For the text-containing cell, return its midpoint in [X, Y] coordinate format. 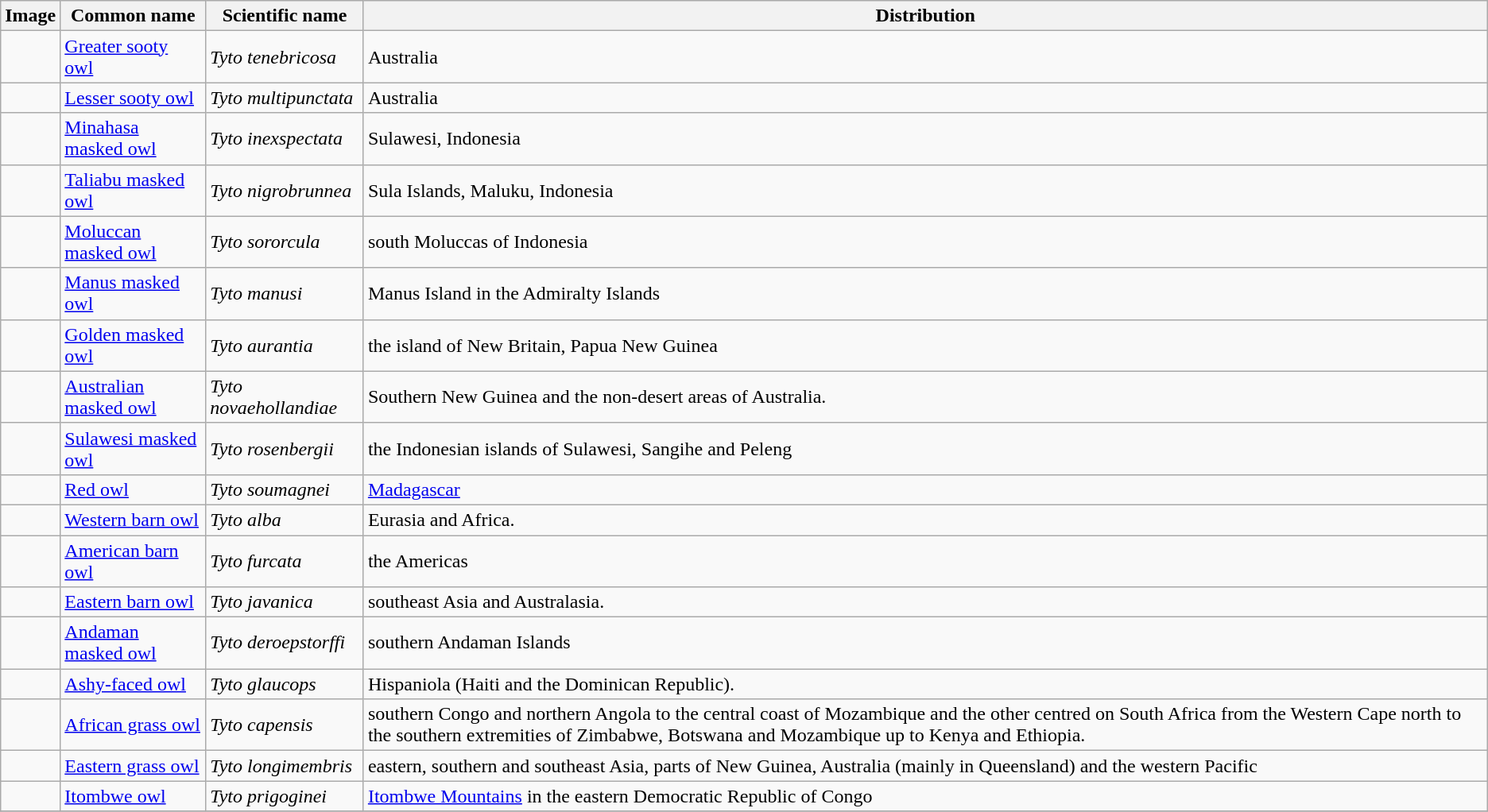
Tyto aurantia [285, 345]
Greater sooty owl [134, 57]
Taliabu masked owl [134, 191]
Image [30, 16]
southeast Asia and Australasia. [925, 602]
Tyto nigrobrunnea [285, 191]
Red owl [134, 489]
Itombwe Mountains in the eastern Democratic Republic of Congo [925, 796]
Distribution [925, 16]
Tyto alba [285, 520]
Eastern grass owl [134, 766]
Tyto tenebricosa [285, 57]
Scientific name [285, 16]
Andaman masked owl [134, 644]
the island of New Britain, Papua New Guinea [925, 345]
Madagascar [925, 489]
Sula Islands, Maluku, Indonesia [925, 191]
south Moluccas of Indonesia [925, 242]
Tyto prigoginei [285, 796]
the Americas [925, 561]
Manus Island in the Admiralty Islands [925, 294]
Tyto javanica [285, 602]
Manus masked owl [134, 294]
Western barn owl [134, 520]
Hispaniola (Haiti and the Dominican Republic). [925, 684]
Tyto inexspectata [285, 138]
Sulawesi masked owl [134, 448]
Tyto glaucops [285, 684]
Common name [134, 16]
Eurasia and Africa. [925, 520]
Tyto capensis [285, 725]
Tyto furcata [285, 561]
the Indonesian islands of Sulawesi, Sangihe and Peleng [925, 448]
Moluccan masked owl [134, 242]
Itombwe owl [134, 796]
Eastern barn owl [134, 602]
Tyto rosenbergii [285, 448]
Tyto manusi [285, 294]
American barn owl [134, 561]
Tyto deroepstorffi [285, 644]
Golden masked owl [134, 345]
Tyto longimembris [285, 766]
African grass owl [134, 725]
eastern, southern and southeast Asia, parts of New Guinea, Australia (mainly in Queensland) and the western Pacific [925, 766]
Australian masked owl [134, 397]
Ashy-faced owl [134, 684]
Tyto sororcula [285, 242]
Tyto soumagnei [285, 489]
Lesser sooty owl [134, 98]
Sulawesi, Indonesia [925, 138]
southern Andaman Islands [925, 644]
Minahasa masked owl [134, 138]
Southern New Guinea and the non-desert areas of Australia. [925, 397]
Tyto multipunctata [285, 98]
Tyto novaehollandiae [285, 397]
